Identify which cell holds the provided text, then report its (X, Y) central coordinate. 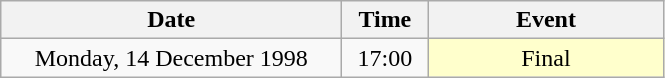
Time (385, 20)
Final (546, 58)
Monday, 14 December 1998 (172, 58)
Date (172, 20)
17:00 (385, 58)
Event (546, 20)
